From the cell containing the given text, extract its center point as (X, Y) coordinate. 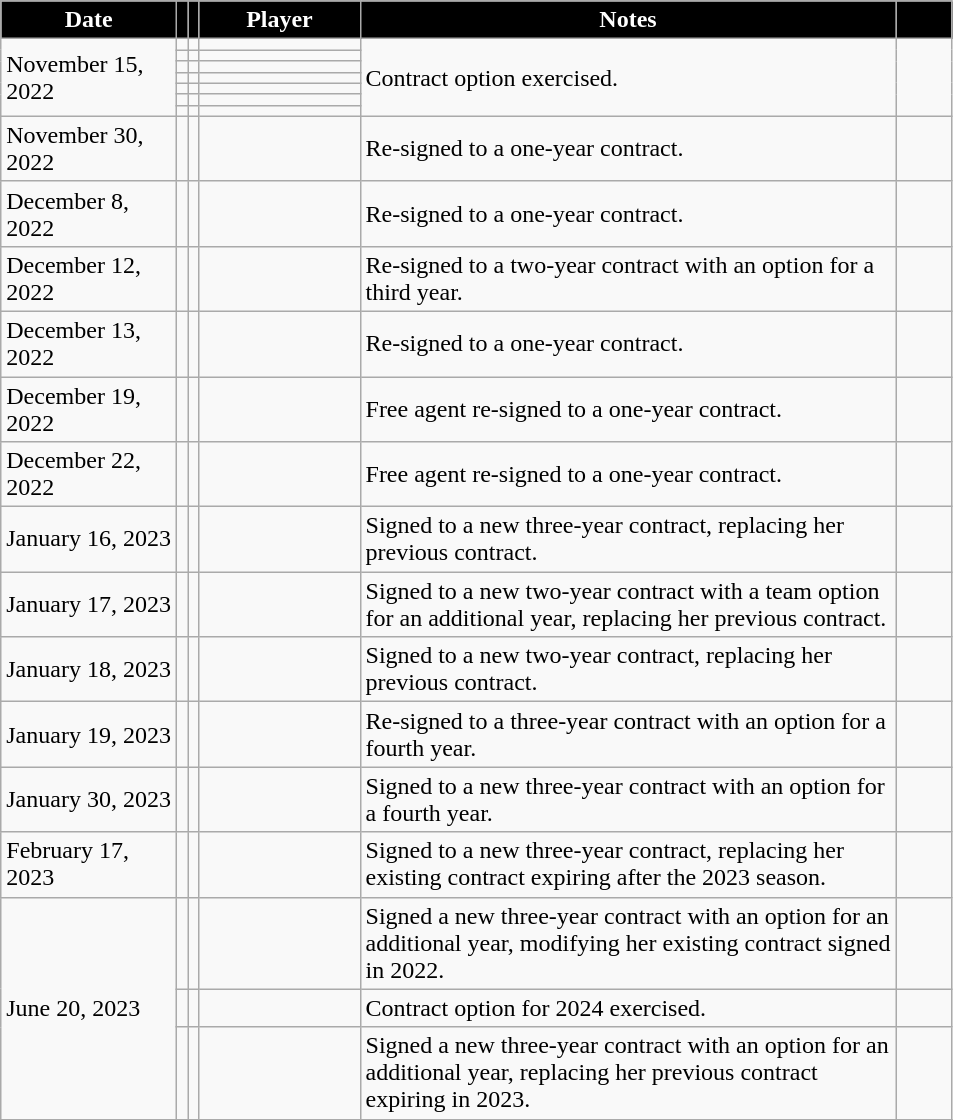
December 19, 2022 (89, 408)
January 18, 2023 (89, 670)
Player (280, 20)
Signed to a new three-year contract, replacing her existing contract expiring after the 2023 season. (628, 864)
January 30, 2023 (89, 800)
November 15, 2022 (89, 78)
January 16, 2023 (89, 540)
December 8, 2022 (89, 214)
Contract option exercised. (628, 78)
November 30, 2022 (89, 148)
December 22, 2022 (89, 474)
January 19, 2023 (89, 734)
Re-signed to a two-year contract with an option for a third year. (628, 278)
June 20, 2023 (89, 1008)
Date (89, 20)
Contract option for 2024 exercised. (628, 1008)
January 17, 2023 (89, 604)
December 13, 2022 (89, 344)
February 17, 2023 (89, 864)
Signed to a new two-year contract, replacing her previous contract. (628, 670)
Notes (628, 20)
Signed to a new three-year contract, replacing her previous contract. (628, 540)
Signed a new three-year contract with an option for an additional year, modifying her existing contract signed in 2022. (628, 943)
Signed a new three-year contract with an option for an additional year, replacing her previous contract expiring in 2023. (628, 1073)
December 12, 2022 (89, 278)
Signed to a new three-year contract with an option for a fourth year. (628, 800)
Signed to a new two-year contract with a team option for an additional year, replacing her previous contract. (628, 604)
Re-signed to a three-year contract with an option for a fourth year. (628, 734)
